Capture the cell that displays the provided text and extract its [x, y] central coordinate. 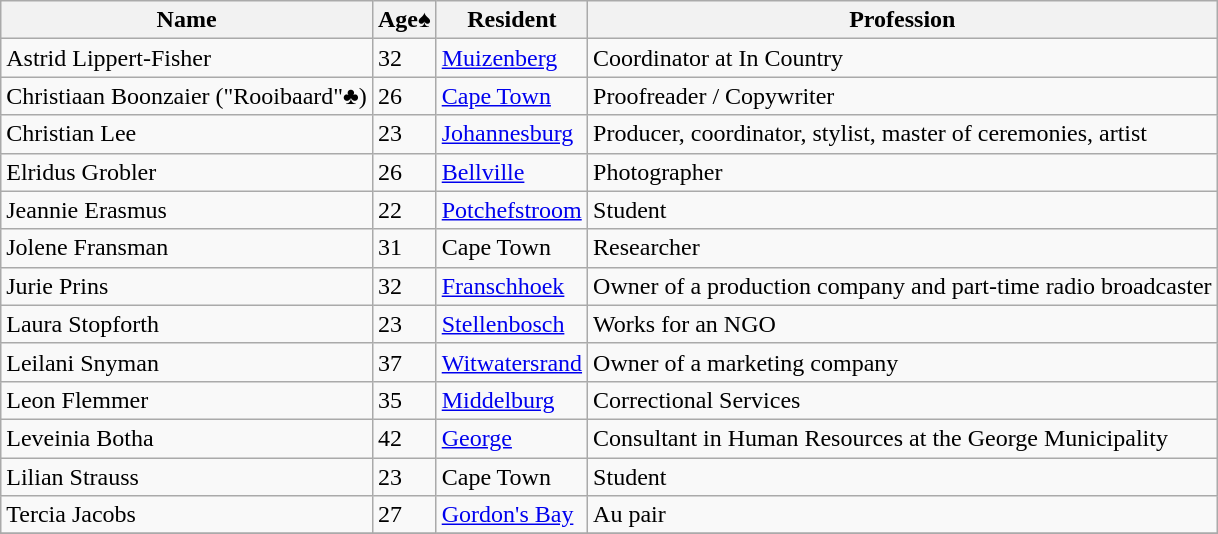
Resident [512, 20]
Lilian Strauss [187, 477]
Witwatersrand [512, 362]
Consultant in Human Resources at the George Municipality [903, 438]
42 [404, 438]
Leilani Snyman [187, 362]
22 [404, 210]
Au pair [903, 515]
Muizenberg [512, 58]
Owner of a production company and part-time radio broadcaster [903, 286]
Potchefstroom [512, 210]
Works for an NGO [903, 324]
Middelburg [512, 400]
Gordon's Bay [512, 515]
Christiaan Boonzaier ("Rooibaard"♣) [187, 96]
Jeannie Erasmus [187, 210]
Leveinia Botha [187, 438]
Tercia Jacobs [187, 515]
Elridus Grobler [187, 172]
Leon Flemmer [187, 400]
Christian Lee [187, 134]
Photographer [903, 172]
31 [404, 248]
Astrid Lippert-Fisher [187, 58]
Producer, coordinator, stylist, master of ceremonies, artist [903, 134]
Researcher [903, 248]
37 [404, 362]
George [512, 438]
Bellville [512, 172]
Stellenbosch [512, 324]
Proofreader / Copywriter [903, 96]
27 [404, 515]
Jolene Fransman [187, 248]
Johannesburg [512, 134]
Laura Stopforth [187, 324]
Coordinator at In Country [903, 58]
35 [404, 400]
Jurie Prins [187, 286]
Profession [903, 20]
Franschhoek [512, 286]
Correctional Services [903, 400]
Name [187, 20]
Age♠ [404, 20]
Owner of a marketing company [903, 362]
